Locate the cell with the specified text and output its (X, Y) center coordinate. 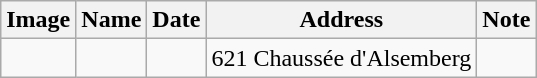
Address (342, 20)
Note (506, 20)
621 Chaussée d'Alsemberg (342, 58)
Date (176, 20)
Image (38, 20)
Name (112, 20)
